Locate the cell with the specified text and output its [x, y] center coordinate. 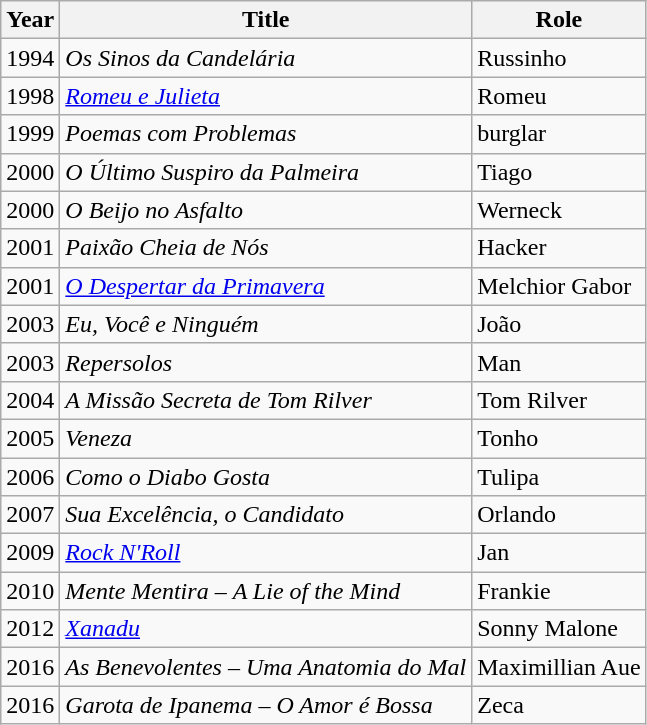
João [559, 324]
O Último Suspiro da Palmeira [266, 172]
2006 [30, 477]
Maximillian Aue [559, 667]
Paixão Cheia de Nós [266, 248]
Tiago [559, 172]
Zeca [559, 705]
Tonho [559, 438]
A Missão Secreta de Tom Rilver [266, 400]
Orlando [559, 515]
Mente Mentira – A Lie of the Mind [266, 591]
Rock N'Roll [266, 553]
Werneck [559, 210]
Veneza [266, 438]
Sua Excelência, o Candidato [266, 515]
2010 [30, 591]
Tom Rilver [559, 400]
O Despertar da Primavera [266, 286]
2004 [30, 400]
Role [559, 20]
2012 [30, 629]
Romeu e Julieta [266, 96]
Tulipa [559, 477]
2005 [30, 438]
Hacker [559, 248]
1998 [30, 96]
Repersolos [266, 362]
2007 [30, 515]
Como o Diabo Gosta [266, 477]
Man [559, 362]
Russinho [559, 58]
Garota de Ipanema – O Amor é Bossa [266, 705]
O Beijo no Asfalto [266, 210]
1994 [30, 58]
Romeu [559, 96]
Year [30, 20]
Frankie [559, 591]
1999 [30, 134]
2009 [30, 553]
Sonny Malone [559, 629]
burglar [559, 134]
Xanadu [266, 629]
As Benevolentes – Uma Anatomia do Mal [266, 667]
Os Sinos da Candelária [266, 58]
Title [266, 20]
Poemas com Problemas [266, 134]
Eu, Você e Ninguém [266, 324]
Jan [559, 553]
Melchior Gabor [559, 286]
